For the text-containing cell, return its midpoint in (x, y) coordinate format. 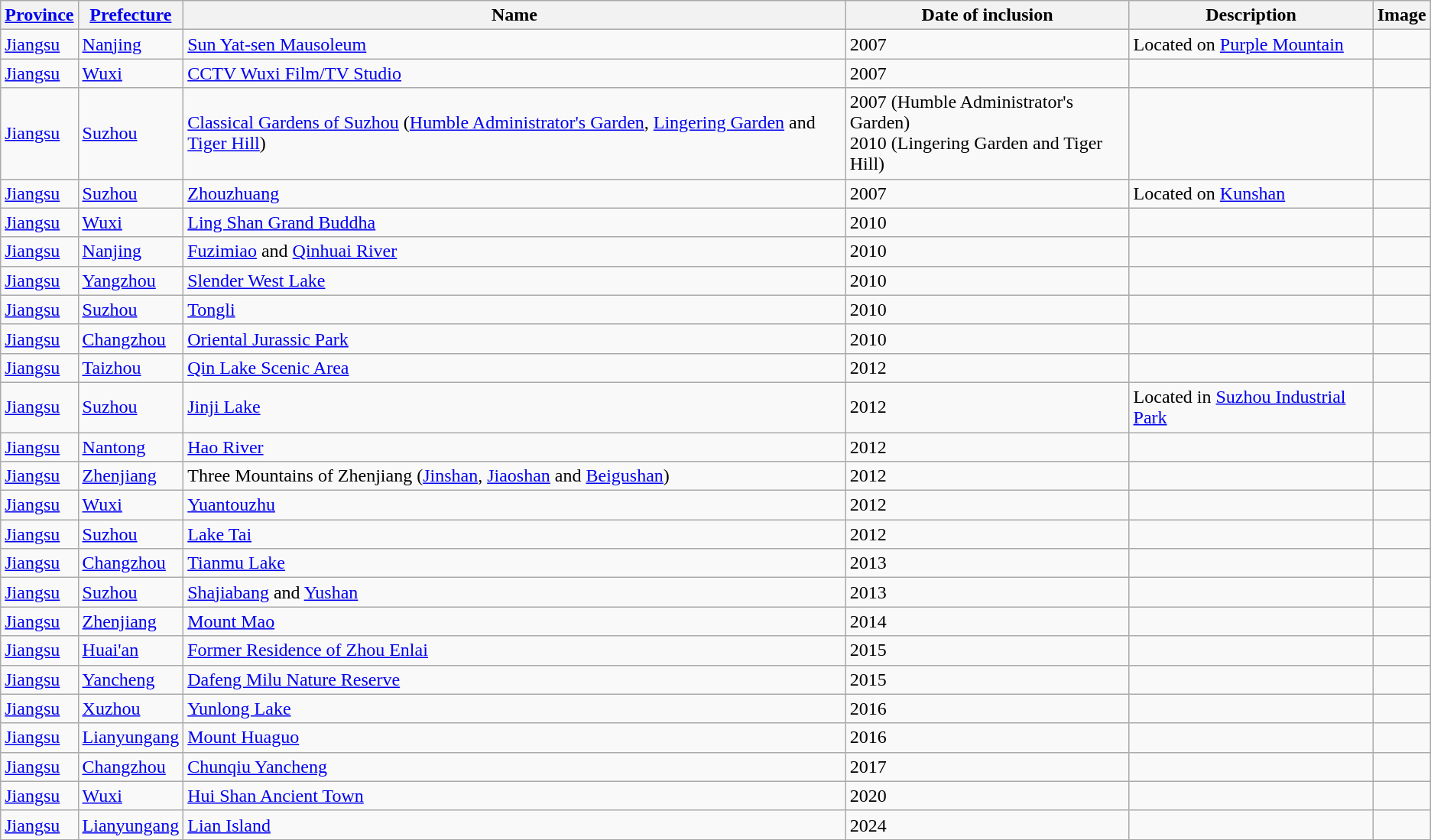
2017 (988, 767)
Mount Huaguo (514, 738)
Mount Mao (514, 621)
Prefecture (131, 15)
Lake Tai (514, 534)
Fuzimiao and Qinhuai River (514, 251)
Former Residence of Zhou Enlai (514, 650)
Located on Kunshan (1251, 193)
Xuzhou (131, 709)
Yunlong Lake (514, 709)
Slender West Lake (514, 281)
Located in Suzhou Industrial Park (1251, 407)
Description (1251, 15)
Hui Shan Ancient Town (514, 796)
Name (514, 15)
Lian Island (514, 825)
2007 (Humble Administrator's Garden)2010 (Lingering Garden and Tiger Hill) (988, 133)
Three Mountains of Zhenjiang (Jinshan, Jiaoshan and Beigushan) (514, 476)
Image (1402, 15)
2014 (988, 621)
2020 (988, 796)
Dafeng Milu Nature Reserve (514, 679)
Oriental Jurassic Park (514, 339)
Sun Yat-sen Mausoleum (514, 44)
Chunqiu Yancheng (514, 767)
2024 (988, 825)
Classical Gardens of Suzhou (Humble Administrator's Garden, Lingering Garden and Tiger Hill) (514, 133)
Hao River (514, 447)
Located on Purple Mountain (1251, 44)
Ling Shan Grand Buddha (514, 222)
Yangzhou (131, 281)
Tongli (514, 310)
Date of inclusion (988, 15)
Zhouzhuang (514, 193)
Yancheng (131, 679)
Huai'an (131, 650)
Qin Lake Scenic Area (514, 368)
Jinji Lake (514, 407)
Nantong (131, 447)
CCTV Wuxi Film/TV Studio (514, 73)
Tianmu Lake (514, 563)
Province (40, 15)
Yuantouzhu (514, 505)
Taizhou (131, 368)
Shajiabang and Yushan (514, 592)
